Pinpoint the cell where the given text exists, returning its [X, Y] midpoint coordinate. 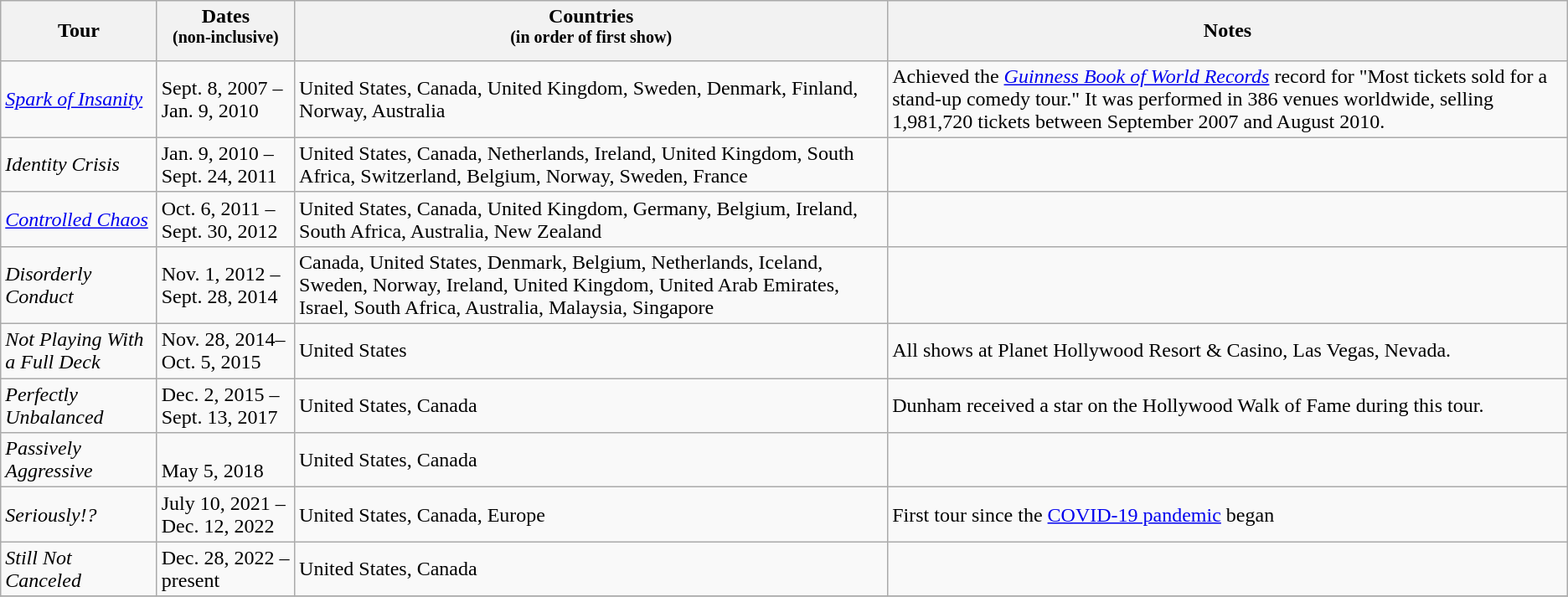
Dunham received a star on the Hollywood Walk of Fame during this tour. [1228, 405]
Sept. 8, 2007 – Jan. 9, 2010 [225, 99]
United States, Canada, Europe [591, 514]
United States [591, 352]
United States, Canada, United Kingdom, Germany, Belgium, Ireland, South Africa, Australia, New Zealand [591, 219]
Perfectly Unbalanced [79, 405]
Tour [79, 31]
Passively Aggressive [79, 461]
United States, Canada, United Kingdom, Sweden, Denmark, Finland, Norway, Australia [591, 99]
All shows at Planet Hollywood Resort & Casino, Las Vegas, Nevada. [1228, 352]
Controlled Chaos [79, 219]
Countries(in order of first show) [591, 31]
First tour since the COVID-19 pandemic began [1228, 514]
Oct. 6, 2011 – Sept. 30, 2012 [225, 219]
Still Not Canceled [79, 569]
July 10, 2021 – Dec. 12, 2022 [225, 514]
Jan. 9, 2010 – Sept. 24, 2011 [225, 164]
May 5, 2018 [225, 461]
Seriously!? [79, 514]
United States, Canada, Netherlands, Ireland, United Kingdom, South Africa, Switzerland, Belgium, Norway, Sweden, France [591, 164]
Not Playing With a Full Deck [79, 352]
Identity Crisis [79, 164]
Nov. 1, 2012 –Sept. 28, 2014 [225, 285]
Dates(non-inclusive) [225, 31]
Nov. 28, 2014– Oct. 5, 2015 [225, 352]
Notes [1228, 31]
Dec. 2, 2015 – Sept. 13, 2017 [225, 405]
Dec. 28, 2022 – present [225, 569]
Spark of Insanity [79, 99]
Disorderly Conduct [79, 285]
